Scan for the cell matching the given text and deliver its [X, Y] coordinate at center. 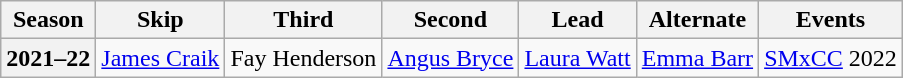
Second [450, 20]
Fay Henderson [304, 58]
Angus Bryce [450, 58]
Season [48, 20]
Laura Watt [578, 58]
2021–22 [48, 58]
Alternate [697, 20]
Skip [160, 20]
Events [831, 20]
Emma Barr [697, 58]
Lead [578, 20]
Third [304, 20]
James Craik [160, 58]
SMxCC 2022 [831, 58]
